Scan for the cell matching the given text and deliver its [X, Y] coordinate at center. 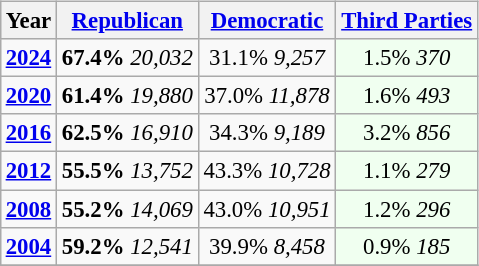
2024 [28, 58]
2012 [28, 171]
0.9% 185 [407, 246]
55.5% 13,752 [128, 171]
Republican [128, 21]
2008 [28, 209]
3.2% 856 [407, 133]
43.3% 10,728 [267, 171]
55.2% 14,069 [128, 209]
1.1% 279 [407, 171]
2004 [28, 246]
61.4% 19,880 [128, 96]
37.0% 11,878 [267, 96]
2016 [28, 133]
Third Parties [407, 21]
34.3% 9,189 [267, 133]
Year [28, 21]
2020 [28, 96]
43.0% 10,951 [267, 209]
31.1% 9,257 [267, 58]
Democratic [267, 21]
1.5% 370 [407, 58]
67.4% 20,032 [128, 58]
59.2% 12,541 [128, 246]
1.6% 493 [407, 96]
1.2% 296 [407, 209]
39.9% 8,458 [267, 246]
62.5% 16,910 [128, 133]
